Output the (x, y) coordinate of the center of the cell containing the given text.  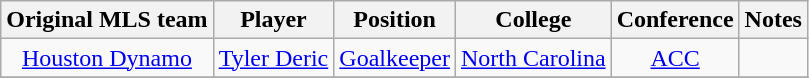
ACC (675, 58)
Notes (773, 20)
Conference (675, 20)
Tyler Deric (274, 58)
Original MLS team (107, 20)
Goalkeeper (395, 58)
College (533, 20)
Houston Dynamo (107, 58)
Player (274, 20)
North Carolina (533, 58)
Position (395, 20)
